Detect which cell encompasses the target text, then output its (x, y) center coordinate. 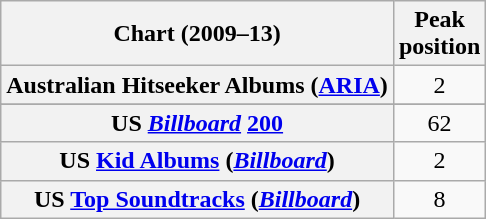
Chart (2009–13) (198, 34)
8 (439, 199)
Australian Hitseeker Albums (ARIA) (198, 85)
US Billboard 200 (198, 123)
Peakposition (439, 34)
US Top Soundtracks (Billboard) (198, 199)
62 (439, 123)
US Kid Albums (Billboard) (198, 161)
